Extract the (X, Y) coordinate from the center of the cell holding the provided text.  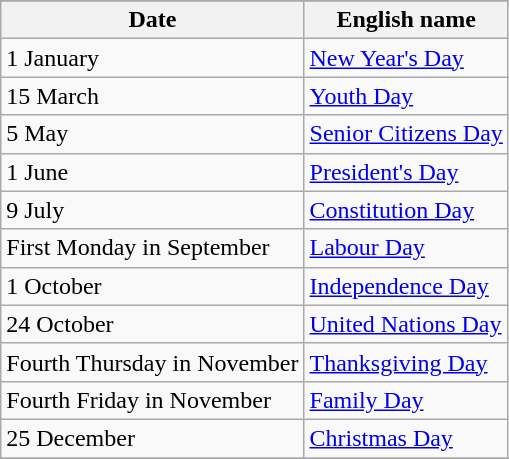
Fourth Friday in November (152, 400)
President's Day (406, 172)
1 January (152, 58)
Christmas Day (406, 438)
Thanksgiving Day (406, 362)
9 July (152, 210)
Senior Citizens Day (406, 134)
English name (406, 20)
1 June (152, 172)
Youth Day (406, 96)
Constitution Day (406, 210)
Independence Day (406, 286)
5 May (152, 134)
25 December (152, 438)
Date (152, 20)
24 October (152, 324)
1 October (152, 286)
Labour Day (406, 248)
First Monday in September (152, 248)
Fourth Thursday in November (152, 362)
New Year's Day (406, 58)
Family Day (406, 400)
United Nations Day (406, 324)
15 March (152, 96)
